Return the (X, Y) coordinate for the center point of the cell that contains the specified text.  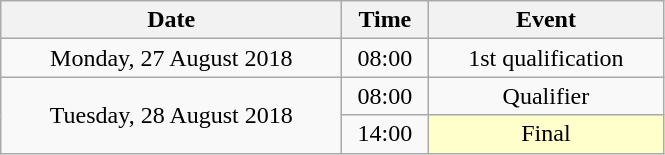
1st qualification (546, 58)
Date (172, 20)
14:00 (385, 134)
Tuesday, 28 August 2018 (172, 115)
Final (546, 134)
Qualifier (546, 96)
Monday, 27 August 2018 (172, 58)
Event (546, 20)
Time (385, 20)
